Capture the cell that displays the provided text and extract its [X, Y] central coordinate. 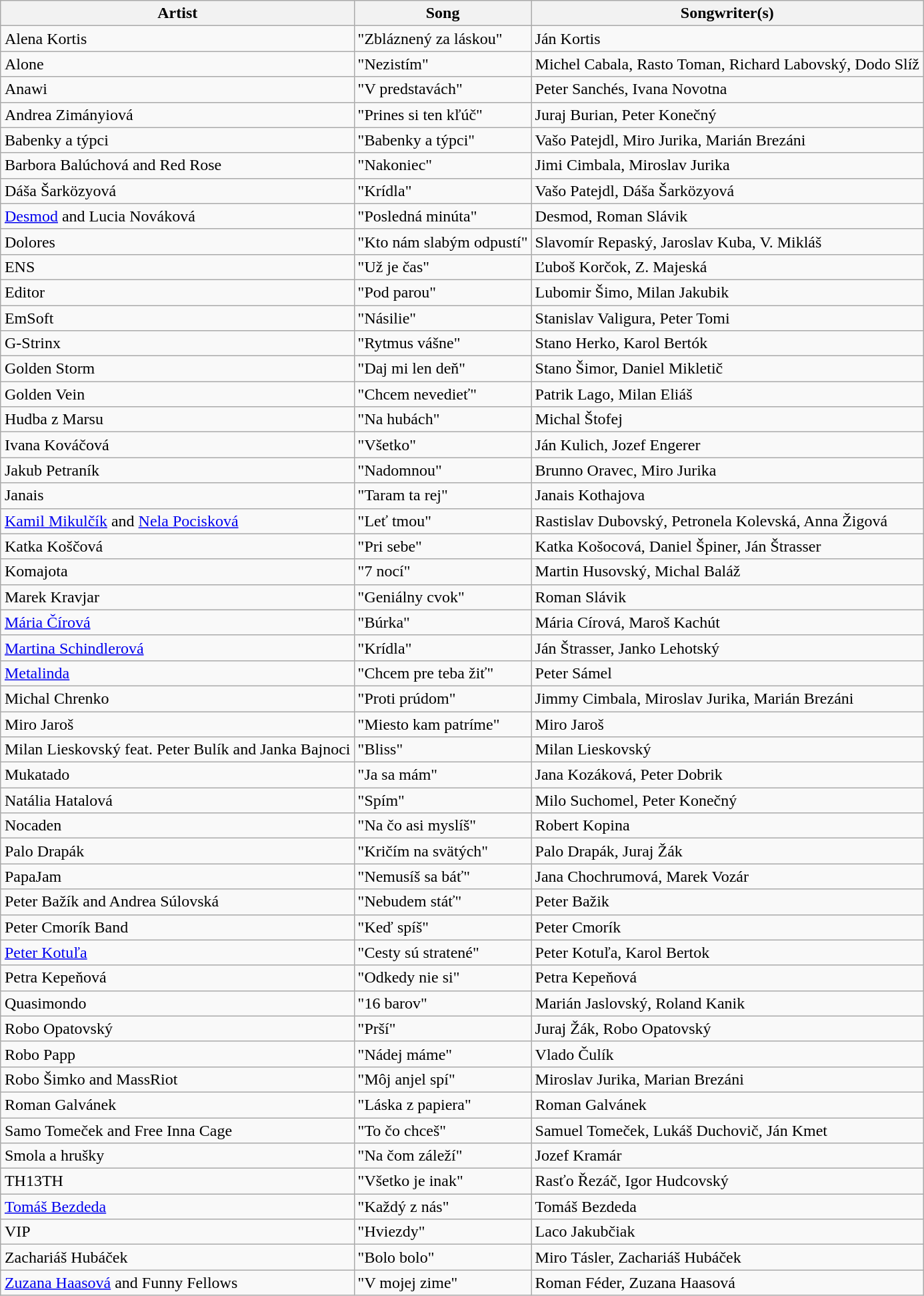
Patrik Lago, Milan Eliáš [727, 394]
Song [443, 13]
TH13TH [177, 1181]
"Nadomnou" [443, 470]
Vlado Čulík [727, 1054]
"Taram ta rej" [443, 496]
"Ja sa mám" [443, 775]
"Už je čas" [443, 267]
Jana Kozáková, Peter Dobrik [727, 775]
Ľuboš Korčok, Z. Majeská [727, 267]
"Láska z papiera" [443, 1105]
Roman Féder, Zuzana Haasová [727, 1283]
"Všetko je inak" [443, 1181]
Jakub Petraník [177, 470]
Peter Sanchés, Ivana Novotna [727, 89]
Michal Chrenko [177, 698]
Desmod and Lucia Nováková [177, 216]
Milo Suchomel, Peter Konečný [727, 800]
Babenky a týpci [177, 140]
"V mojej zime" [443, 1283]
Marián Jaslovský, Roland Kanik [727, 1003]
Jozef Kramár [727, 1156]
Stano Herko, Karol Bertók [727, 344]
"Posledná minúta" [443, 216]
Martina Schindlerová [177, 648]
Dáša Šarközyová [177, 191]
"Na čom záleží" [443, 1156]
Alone [177, 64]
Michal Štofej [727, 420]
Juraj Burian, Peter Konečný [727, 115]
"Všetko" [443, 445]
Golden Storm [177, 369]
Dolores [177, 241]
"Búrka" [443, 622]
Mukatado [177, 775]
"Leť tmou" [443, 521]
Martin Husovský, Michal Baláž [727, 572]
"Kričím na svätých" [443, 851]
Ivana Kováčová [177, 445]
Peter Cmorík [727, 927]
Miro Tásler, Zachariáš Hubáček [727, 1257]
Juraj Žák, Robo Opatovský [727, 1029]
Robert Kopina [727, 826]
Katka Košocová, Daniel Špiner, Ján Štrasser [727, 546]
"Babenky a týpci" [443, 140]
Ján Kulich, Jozef Engerer [727, 445]
Palo Drapák, Juraj Žák [727, 851]
Vašo Patejdl, Miro Jurika, Marián Brezáni [727, 140]
"Chcem pre teba žiť" [443, 673]
Marek Kravjar [177, 597]
"16 barov" [443, 1003]
"Prší" [443, 1029]
Peter Kotuľa, Karol Bertok [727, 952]
Quasimondo [177, 1003]
Peter Kotuľa [177, 952]
Miroslav Jurika, Marian Brezáni [727, 1079]
"Môj anjel spí" [443, 1079]
Ján Štrasser, Janko Lehotský [727, 648]
Janais [177, 496]
"Rytmus vášne" [443, 344]
Peter Bažik [727, 902]
Zuzana Haasová and Funny Fellows [177, 1283]
Desmod, Roman Slávik [727, 216]
Songwriter(s) [727, 13]
"Zbláznený za láskou" [443, 39]
Brunno Oravec, Miro Jurika [727, 470]
Samo Tomeček and Free Inna Cage [177, 1131]
Natália Hatalová [177, 800]
"Proti prúdom" [443, 698]
Laco Jakubčiak [727, 1232]
PapaJam [177, 876]
"Keď spíš" [443, 927]
Golden Vein [177, 394]
"Chcem nevedieť" [443, 394]
Smola a hrušky [177, 1156]
"Násilie" [443, 318]
Samuel Tomeček, Lukáš Duchovič, Ján Kmet [727, 1131]
"Pri sebe" [443, 546]
Mária Círová, Maroš Kachút [727, 622]
"Bolo bolo" [443, 1257]
Robo Opatovský [177, 1029]
"Na hubách" [443, 420]
"Nádej máme" [443, 1054]
G-Strinx [177, 344]
Robo Papp [177, 1054]
Lubomir Šimo, Milan Jakubik [727, 292]
Jana Chochrumová, Marek Vozár [727, 876]
ENS [177, 267]
Rastislav Dubovský, Petronela Kolevská, Anna Žigová [727, 521]
Vašo Patejdl, Dáša Šarközyová [727, 191]
"Nezistím" [443, 64]
Jimmy Cimbala, Miroslav Jurika, Marián Brezáni [727, 698]
"To čo chceš" [443, 1131]
"Na čo asi myslíš" [443, 826]
Katka Koščová [177, 546]
"Nemusíš sa báť" [443, 876]
Metalinda [177, 673]
Milan Lieskovský feat. Peter Bulík and Janka Bajnoci [177, 750]
Artist [177, 13]
Hudba z Marsu [177, 420]
Roman Slávik [727, 597]
Michel Cabala, Rasto Toman, Richard Labovský, Dodo Slíž [727, 64]
Slavomír Repaský, Jaroslav Kuba, V. Mikláš [727, 241]
"Spím" [443, 800]
VIP [177, 1232]
Anawi [177, 89]
Peter Cmorík Band [177, 927]
Palo Drapák [177, 851]
"Prines si ten kľúč" [443, 115]
Barbora Balúchová and Red Rose [177, 165]
Robo Šimko and MassRiot [177, 1079]
"Miesto kam patríme" [443, 724]
Ján Kortis [727, 39]
Stanislav Valigura, Peter Tomi [727, 318]
Milan Lieskovský [727, 750]
Peter Bažík and Andrea Súlovská [177, 902]
"Nakoniec" [443, 165]
Rasťo Řezáč, Igor Hudcovský [727, 1181]
Alena Kortis [177, 39]
Peter Sámel [727, 673]
"Odkedy nie si" [443, 978]
Janais Kothajova [727, 496]
Editor [177, 292]
"Kto nám slabým odpustí" [443, 241]
EmSoft [177, 318]
"7 nocí" [443, 572]
Komajota [177, 572]
"Pod parou" [443, 292]
Kamil Mikulčík and Nela Pocisková [177, 521]
"Cesty sú stratené" [443, 952]
"V predstavách" [443, 89]
"Daj mi len deň" [443, 369]
Jimi Cimbala, Miroslav Jurika [727, 165]
Stano Šimor, Daniel Mikletič [727, 369]
"Nebudem stáť" [443, 902]
Andrea Zimányiová [177, 115]
Nocaden [177, 826]
Mária Čírová [177, 622]
"Bliss" [443, 750]
"Geniálny cvok" [443, 597]
"Hviezdy" [443, 1232]
"Každý z nás" [443, 1207]
Zachariáš Hubáček [177, 1257]
